Search for the cell housing the specified text and yield its (x, y) center coordinate. 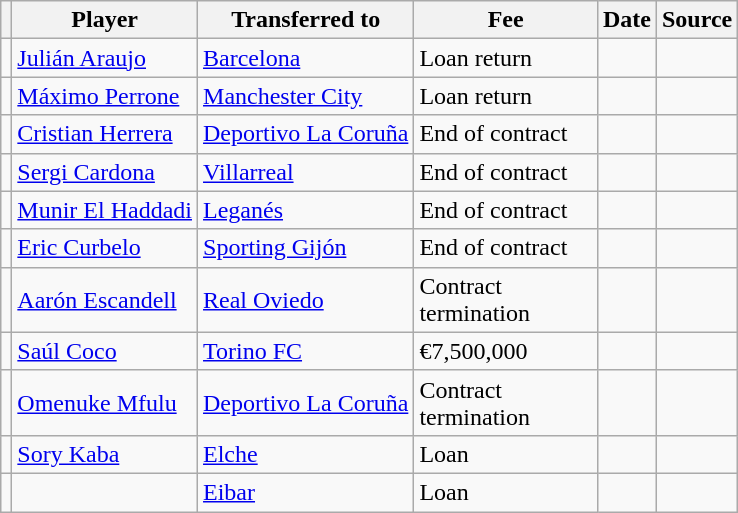
Sporting Gijón (306, 248)
Sergi Cardona (105, 172)
Eric Curbelo (105, 248)
Cristian Herrera (105, 134)
Real Oviedo (306, 300)
Sory Kaba (105, 454)
Máximo Perrone (105, 96)
Player (105, 20)
Eibar (306, 492)
Omenuke Mfulu (105, 402)
Torino FC (306, 351)
€7,500,000 (506, 351)
Barcelona (306, 58)
Date (626, 20)
Saúl Coco (105, 351)
Aarón Escandell (105, 300)
Leganés (306, 210)
Villarreal (306, 172)
Transferred to (306, 20)
Source (696, 20)
Julián Araujo (105, 58)
Fee (506, 20)
Manchester City (306, 96)
Elche (306, 454)
Munir El Haddadi (105, 210)
